Capture the cell that displays the provided text and extract its (X, Y) central coordinate. 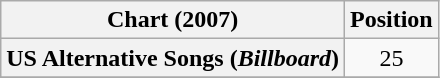
Position (392, 20)
US Alternative Songs (Billboard) (173, 58)
Chart (2007) (173, 20)
25 (392, 58)
